Output the (x, y) coordinate of the center of the cell containing the given text.  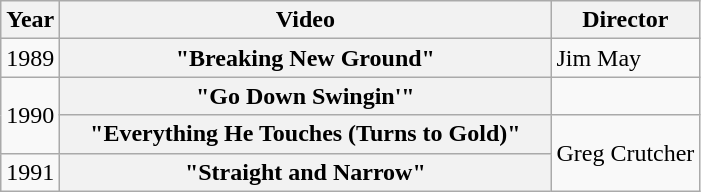
Greg Crutcher (626, 153)
Director (626, 20)
"Breaking New Ground" (306, 58)
Jim May (626, 58)
1989 (30, 58)
1991 (30, 172)
Video (306, 20)
Year (30, 20)
"Go Down Swingin'" (306, 96)
1990 (30, 115)
"Straight and Narrow" (306, 172)
"Everything He Touches (Turns to Gold)" (306, 134)
